Return [X, Y] of the center of cell containing provided text 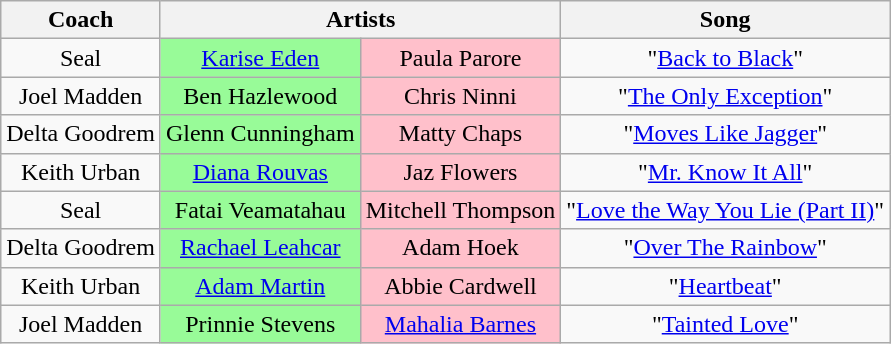
Coach [81, 20]
Rachael Leahcar [260, 248]
Matty Chaps [460, 134]
"Heartbeat" [726, 286]
Artists [360, 20]
Fatai Veamatahau [260, 210]
Glenn Cunningham [260, 134]
Abbie Cardwell [460, 286]
"The Only Exception" [726, 96]
Paula Parore [460, 58]
"Love the Way You Lie (Part II)" [726, 210]
"Back to Black" [726, 58]
Karise Eden [260, 58]
Mahalia Barnes [460, 324]
Adam Martin [260, 286]
Diana Rouvas [260, 172]
Song [726, 20]
Chris Ninni [460, 96]
Adam Hoek [460, 248]
"Tainted Love" [726, 324]
Ben Hazlewood [260, 96]
"Moves Like Jagger" [726, 134]
Mitchell Thompson [460, 210]
"Mr. Know It All" [726, 172]
Jaz Flowers [460, 172]
Prinnie Stevens [260, 324]
"Over The Rainbow" [726, 248]
